Pinpoint the cell where the given text exists, returning its (x, y) midpoint coordinate. 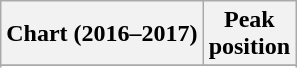
Peak position (249, 34)
Chart (2016–2017) (102, 34)
